Detect which cell encompasses the target text, then output its (X, Y) center coordinate. 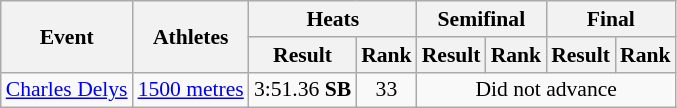
1500 metres (191, 90)
Event (67, 36)
33 (386, 90)
Did not advance (546, 90)
Semifinal (482, 19)
3:51.36 SB (302, 90)
Final (610, 19)
Athletes (191, 36)
Charles Delys (67, 90)
Heats (333, 19)
